Pinpoint the cell where the given text exists, returning its [X, Y] midpoint coordinate. 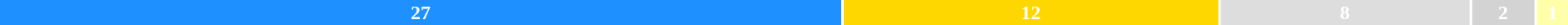
1 [1552, 12]
8 [1345, 12]
2 [1503, 12]
27 [421, 12]
12 [1030, 12]
